Pinpoint the cell where the given text exists, returning its [X, Y] midpoint coordinate. 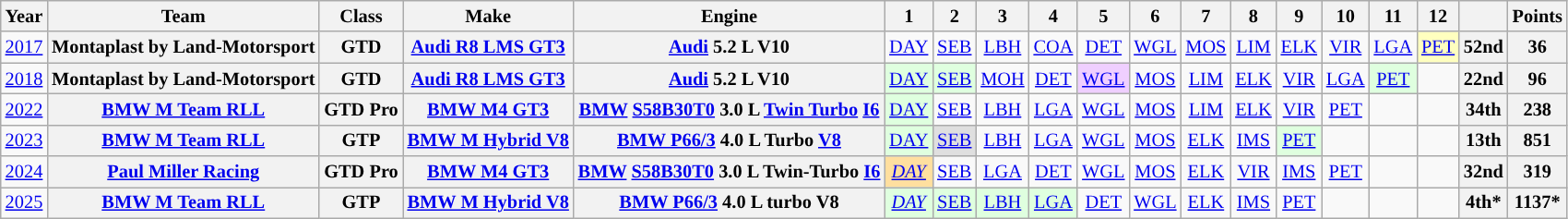
32nd [1483, 172]
13th [1483, 140]
34th [1483, 109]
2018 [24, 79]
12 [1438, 16]
6 [1155, 16]
2023 [24, 140]
8 [1253, 16]
BMW P66/3 4.0 L turbo V8 [730, 202]
Year [24, 16]
Class [361, 16]
Points [1538, 16]
1 [909, 16]
Paul Miller Racing [183, 172]
5 [1103, 16]
2025 [24, 202]
2024 [24, 172]
Make [489, 16]
22nd [1483, 79]
10 [1346, 16]
3 [1002, 16]
MOH [1002, 79]
9 [1299, 16]
238 [1538, 109]
2017 [24, 47]
BMW S58B30T0 3.0 L Twin Turbo I6 [730, 109]
2 [954, 16]
Team [183, 16]
BMW P66/3 4.0 L Turbo V8 [730, 140]
COA [1053, 47]
Engine [730, 16]
BMW S58B30T0 3.0 L Twin-Turbo I6 [730, 172]
2022 [24, 109]
36 [1538, 47]
4 [1053, 16]
319 [1538, 172]
851 [1538, 140]
11 [1394, 16]
96 [1538, 79]
1137* [1538, 202]
52nd [1483, 47]
4th* [1483, 202]
7 [1206, 16]
